Identify which cell holds the provided text, then report its [X, Y] central coordinate. 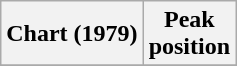
Peakposition [189, 34]
Chart (1979) [72, 34]
